Return [x, y] of the center of cell containing provided text 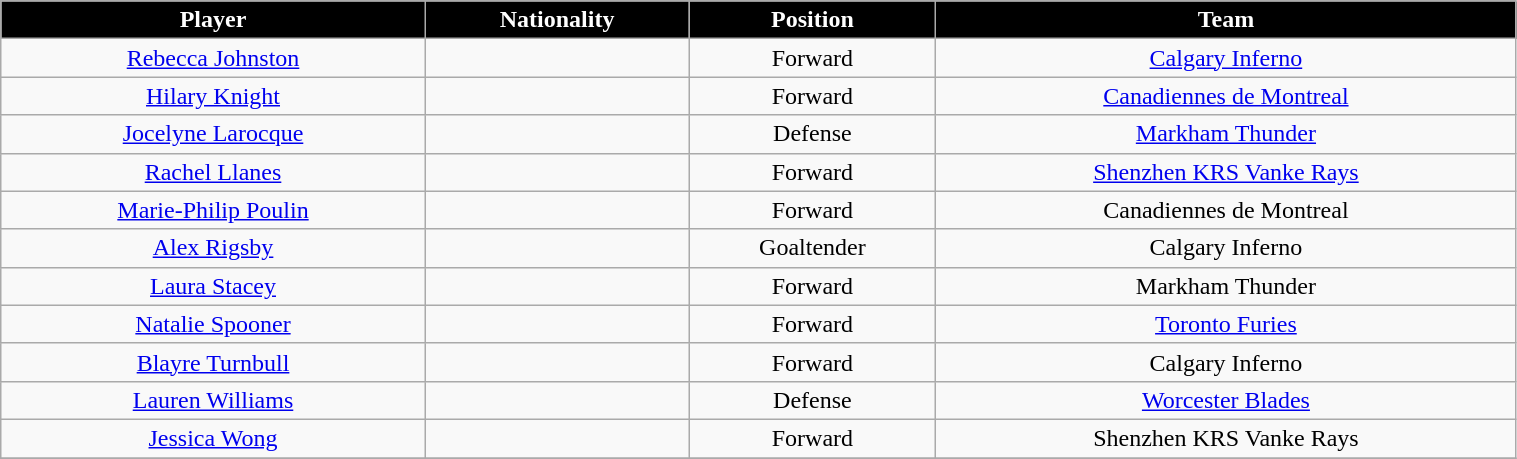
Hilary Knight [214, 96]
Rachel Llanes [214, 172]
Lauren Williams [214, 400]
Position [812, 20]
Worcester Blades [1226, 400]
Blayre Turnbull [214, 362]
Alex Rigsby [214, 248]
Natalie Spooner [214, 324]
Toronto Furies [1226, 324]
Marie-Philip Poulin [214, 210]
Laura Stacey [214, 286]
Rebecca Johnston [214, 58]
Team [1226, 20]
Jocelyne Larocque [214, 134]
Goaltender [812, 248]
Nationality [557, 20]
Player [214, 20]
Jessica Wong [214, 438]
